Extract the (X, Y) coordinate from the center of the cell holding the provided text.  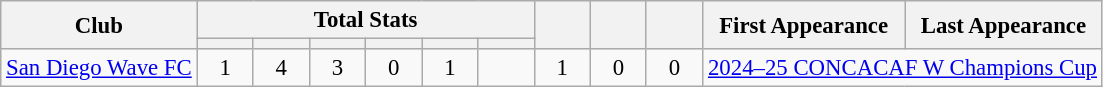
San Diego Wave FC (99, 68)
First Appearance (804, 25)
Total Stats (366, 20)
2024–25 CONCACAF W Champions Cup (903, 68)
Club (99, 25)
4 (281, 68)
Last Appearance (1004, 25)
3 (337, 68)
